Scan for the cell matching the given text and deliver its (X, Y) coordinate at center. 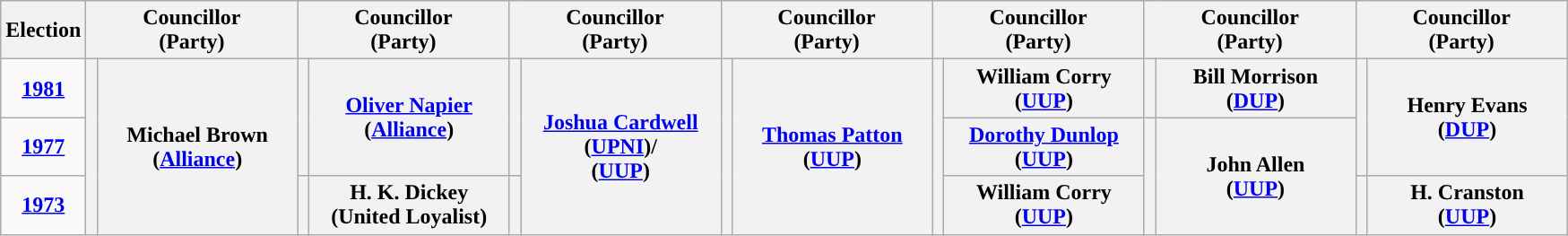
Election (43, 31)
Michael Brown (Alliance) (197, 147)
Oliver Napier (Alliance) (409, 118)
John Allen (UUP) (1256, 176)
1973 (43, 205)
1977 (43, 147)
1981 (43, 88)
Dorothy Dunlop (UUP) (1044, 147)
Henry Evans (DUP) (1468, 118)
Joshua Cardwell (UPNI)/ (UUP) (620, 147)
Bill Morrison (DUP) (1256, 88)
H. Cranston (UUP) (1468, 205)
H. K. Dickey (United Loyalist) (409, 205)
Thomas Patton (UUP) (833, 147)
